Search for the cell housing the specified text and yield its [X, Y] center coordinate. 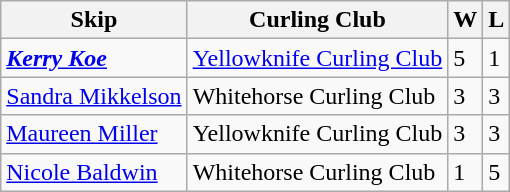
L [496, 20]
Sandra Mikkelson [94, 96]
Maureen Miller [94, 134]
Nicole Baldwin [94, 172]
W [466, 20]
Kerry Koe [94, 58]
Curling Club [318, 20]
Skip [94, 20]
